Pinpoint the cell where the given text exists, returning its (x, y) midpoint coordinate. 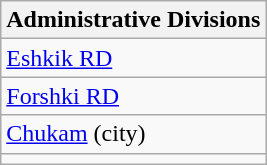
Forshki RD (134, 96)
Chukam (city) (134, 134)
Eshkik RD (134, 58)
Administrative Divisions (134, 20)
